Locate the cell with the specified text and output its [X, Y] center coordinate. 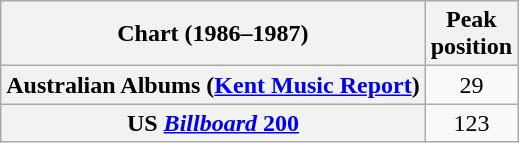
Peakposition [471, 34]
Australian Albums (Kent Music Report) [213, 85]
Chart (1986–1987) [213, 34]
US Billboard 200 [213, 123]
29 [471, 85]
123 [471, 123]
